Determine the [X, Y] coordinate at the center of the cell enclosing the given text.  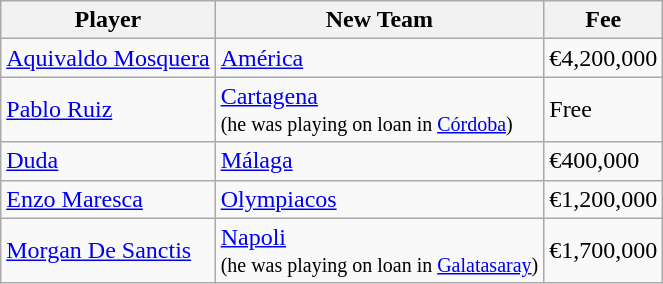
Olympiacos [380, 199]
Morgan De Sanctis [108, 250]
€1,700,000 [604, 250]
Pablo Ruiz [108, 110]
€4,200,000 [604, 58]
Enzo Maresca [108, 199]
Cartagena(he was playing on loan in Córdoba) [380, 110]
€400,000 [604, 161]
Aquivaldo Mosquera [108, 58]
Fee [604, 20]
Free [604, 110]
Duda [108, 161]
Player [108, 20]
Málaga [380, 161]
New Team [380, 20]
América [380, 58]
€1,200,000 [604, 199]
Napoli(he was playing on loan in Galatasaray) [380, 250]
